Return the [x, y] coordinate for the center point of the cell that contains the specified text.  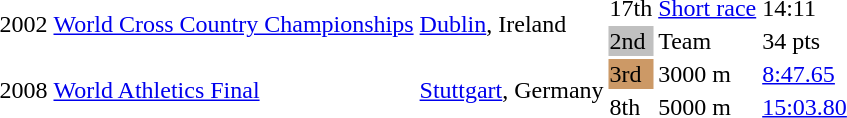
3rd [631, 74]
2nd [631, 41]
3000 m [708, 74]
Team [708, 41]
